Extract the (X, Y) coordinate from the center of the cell holding the provided text.  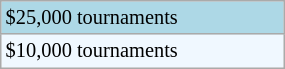
$25,000 tournaments (142, 17)
$10,000 tournaments (142, 51)
